Find where the given text appears and provide that cell's center as (X, Y) coordinate. 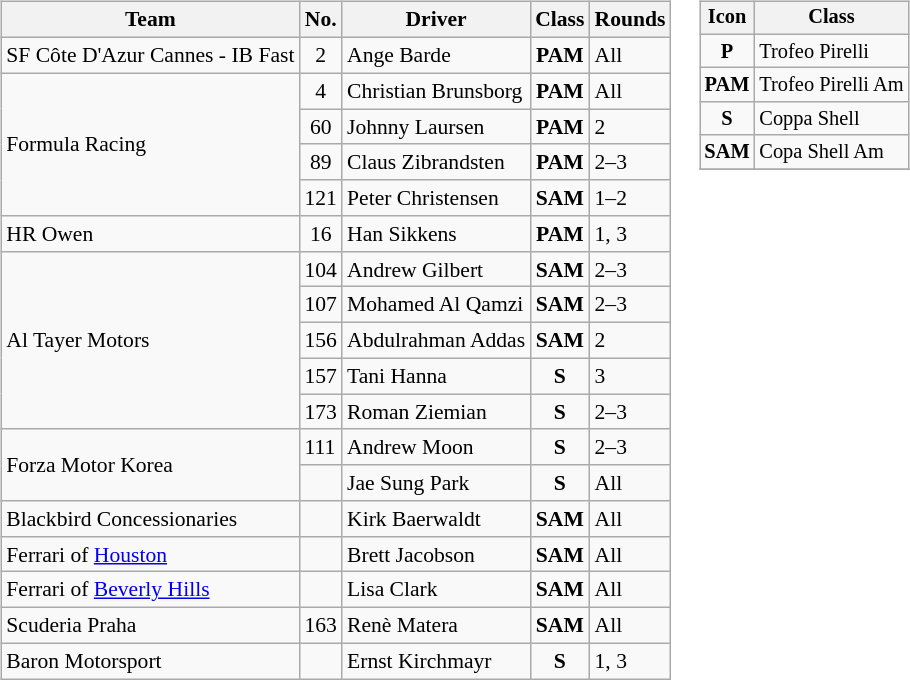
P (728, 51)
157 (320, 376)
Forza Motor Korea (150, 464)
Rounds (630, 20)
173 (320, 412)
Ange Barde (436, 55)
Team (150, 20)
Ernst Kirchmayr (436, 661)
Trofeo Pirelli Am (831, 85)
Han Sikkens (436, 234)
121 (320, 198)
Renè Matera (436, 625)
Copa Shell Am (831, 152)
111 (320, 447)
Ferrari of Houston (150, 554)
Kirk Baerwaldt (436, 519)
4 (320, 91)
Abdulrahman Addas (436, 340)
Driver (436, 20)
16 (320, 234)
3 (630, 376)
Claus Zibrandsten (436, 162)
163 (320, 625)
107 (320, 305)
Coppa Shell (831, 119)
89 (320, 162)
No. (320, 20)
Andrew Gilbert (436, 269)
Al Tayer Motors (150, 340)
60 (320, 127)
Brett Jacobson (436, 554)
HR Owen (150, 234)
Andrew Moon (436, 447)
1–2 (630, 198)
Ferrari of Beverly Hills (150, 590)
Johnny Laursen (436, 127)
Roman Ziemian (436, 412)
Baron Motorsport (150, 661)
Blackbird Concessionaries (150, 519)
Lisa Clark (436, 590)
Mohamed Al Qamzi (436, 305)
Jae Sung Park (436, 483)
Peter Christensen (436, 198)
104 (320, 269)
SF Côte D'Azur Cannes - IB Fast (150, 55)
Trofeo Pirelli (831, 51)
Scuderia Praha (150, 625)
Formula Racing (150, 144)
Tani Hanna (436, 376)
156 (320, 340)
Icon (728, 18)
Christian Brunsborg (436, 91)
